Identify which cell holds the provided text, then report its (x, y) central coordinate. 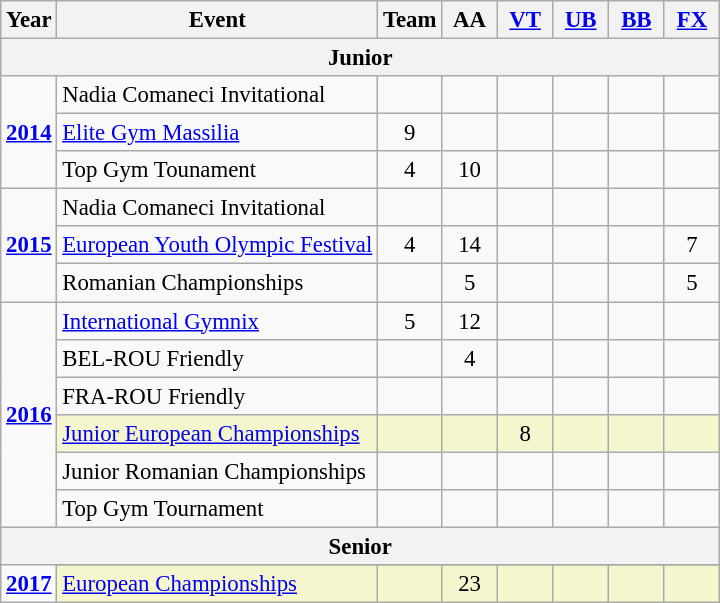
2016 (29, 415)
8 (525, 433)
Romanian Championships (218, 283)
2017 (29, 584)
UB (581, 20)
BB (637, 20)
BEL-ROU Friendly (218, 358)
Junior Romanian Championships (218, 471)
Team (410, 20)
FRA-ROU Friendly (218, 396)
7 (692, 245)
14 (470, 245)
Junior European Championships (218, 433)
2015 (29, 246)
Event (218, 20)
Top Gym Tounament (218, 170)
23 (470, 584)
Elite Gym Massilia (218, 133)
European Championships (218, 584)
12 (470, 321)
Senior (360, 546)
Top Gym Tournament (218, 509)
10 (470, 170)
AA (470, 20)
International Gymnix (218, 321)
2014 (29, 132)
Year (29, 20)
Junior (360, 58)
FX (692, 20)
9 (410, 133)
European Youth Olympic Festival (218, 245)
VT (525, 20)
